Determine the [X, Y] coordinate at the center of the cell enclosing the given text.  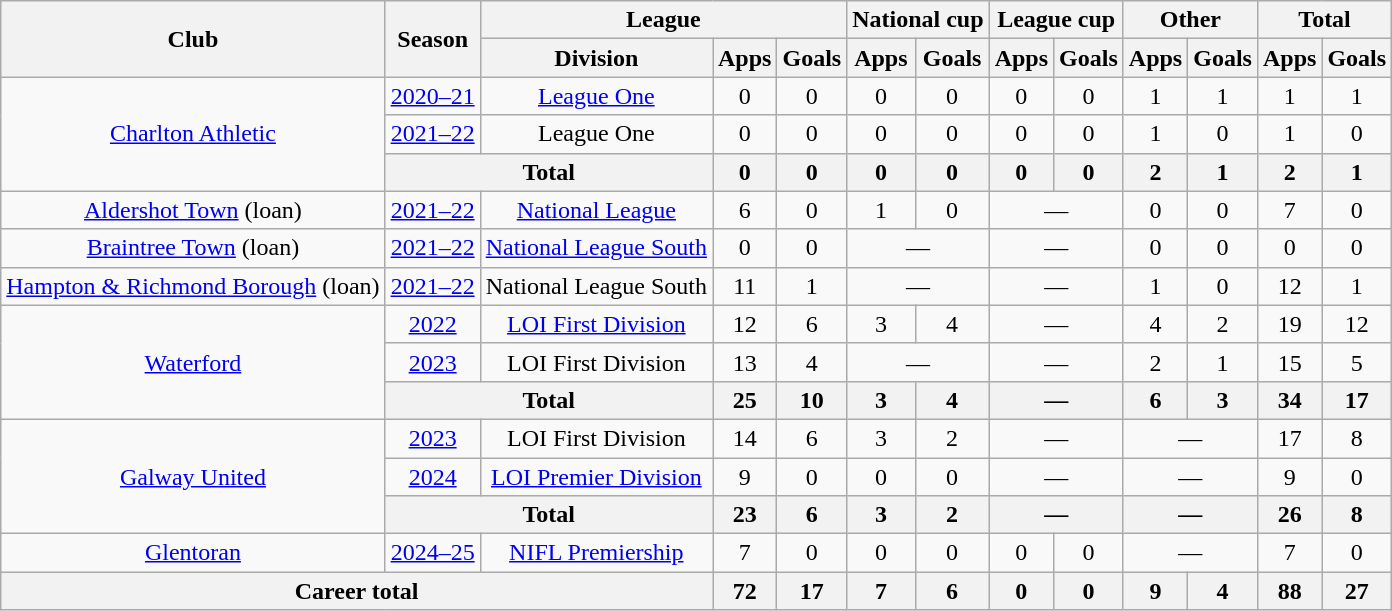
Waterford [193, 362]
19 [1289, 324]
National cup [918, 20]
27 [1357, 591]
34 [1289, 400]
2020–21 [432, 96]
2024 [432, 477]
13 [744, 362]
Career total [357, 591]
88 [1289, 591]
Aldershot Town (loan) [193, 210]
Charlton Athletic [193, 134]
5 [1357, 362]
15 [1289, 362]
Season [432, 39]
LOI Premier Division [596, 477]
League [664, 20]
2022 [432, 324]
National League [596, 210]
Hampton & Richmond Borough (loan) [193, 286]
NIFL Premiership [596, 553]
23 [744, 515]
11 [744, 286]
Galway United [193, 476]
League cup [1056, 20]
26 [1289, 515]
Glentoran [193, 553]
14 [744, 438]
10 [812, 400]
Division [596, 58]
72 [744, 591]
Braintree Town (loan) [193, 248]
Club [193, 39]
25 [744, 400]
2024–25 [432, 553]
Other [1190, 20]
